Determine the (X, Y) coordinate at the center of the cell enclosing the given text.  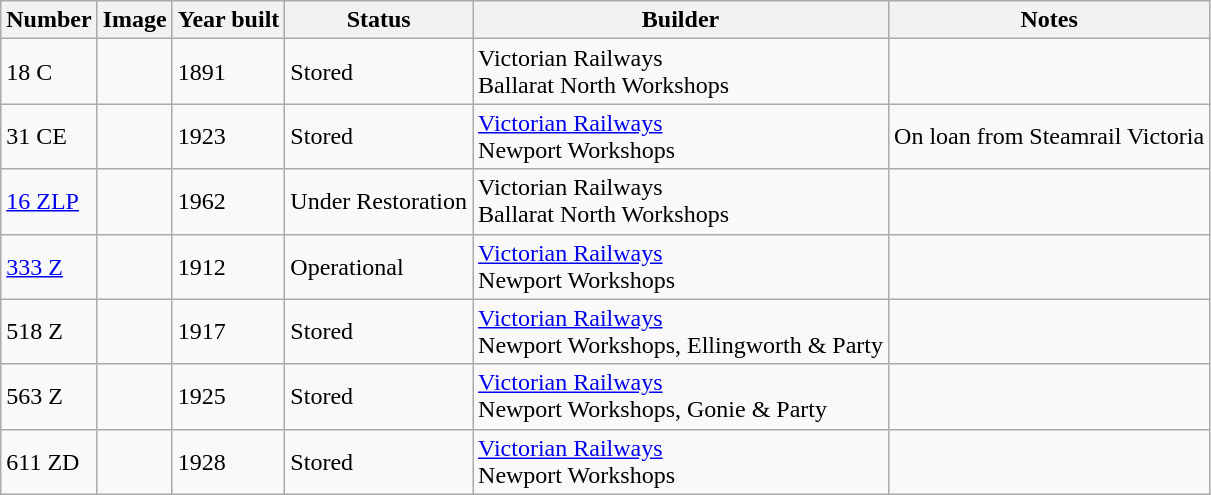
1928 (228, 462)
18 C (49, 72)
518 Z (49, 332)
Victorian RailwaysNewport Workshops, Ellingworth & Party (681, 332)
Builder (681, 20)
Image (134, 20)
Number (49, 20)
On loan from Steamrail Victoria (1050, 136)
Under Restoration (379, 202)
Victorian RailwaysNewport Workshops, Gonie & Party (681, 396)
1912 (228, 266)
Status (379, 20)
563 Z (49, 396)
333 Z (49, 266)
1925 (228, 396)
1891 (228, 72)
Year built (228, 20)
1923 (228, 136)
Notes (1050, 20)
1917 (228, 332)
31 CE (49, 136)
Operational (379, 266)
611 ZD (49, 462)
1962 (228, 202)
16 ZLP (49, 202)
